Return the [X, Y] coordinate for the center point of the cell that contains the specified text.  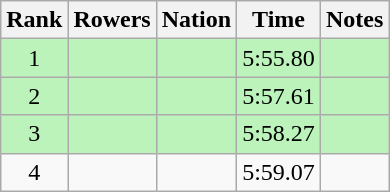
5:59.07 [279, 172]
5:57.61 [279, 96]
Notes [354, 20]
4 [34, 172]
Rank [34, 20]
5:55.80 [279, 58]
3 [34, 134]
1 [34, 58]
Nation [196, 20]
5:58.27 [279, 134]
2 [34, 96]
Rowers [112, 20]
Time [279, 20]
